Determine the [x, y] coordinate at the center of the cell enclosing the given text.  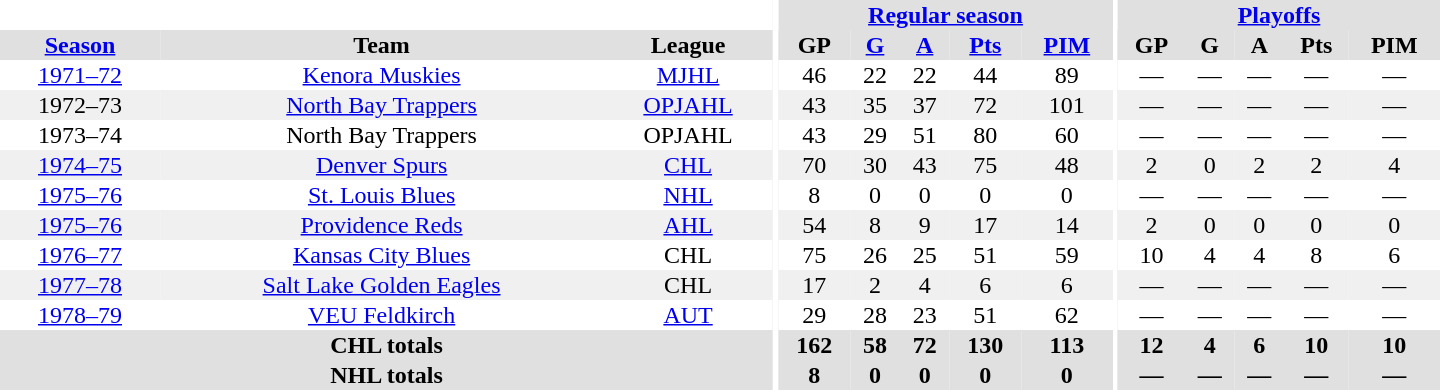
Regular season [945, 15]
28 [875, 315]
1976–77 [80, 255]
101 [1066, 105]
26 [875, 255]
Denver Spurs [382, 165]
1978–79 [80, 315]
NHL [688, 195]
1977–78 [80, 285]
30 [875, 165]
80 [985, 135]
58 [875, 345]
Kenora Muskies [382, 75]
Providence Reds [382, 225]
Kansas City Blues [382, 255]
Playoffs [1279, 15]
130 [985, 345]
NHL totals [386, 375]
62 [1066, 315]
VEU Feldkirch [382, 315]
St. Louis Blues [382, 195]
25 [925, 255]
MJHL [688, 75]
Season [80, 45]
37 [925, 105]
1974–75 [80, 165]
60 [1066, 135]
59 [1066, 255]
CHL totals [386, 345]
AHL [688, 225]
1973–74 [80, 135]
89 [1066, 75]
14 [1066, 225]
League [688, 45]
48 [1066, 165]
54 [814, 225]
AUT [688, 315]
23 [925, 315]
70 [814, 165]
35 [875, 105]
Team [382, 45]
1971–72 [80, 75]
9 [925, 225]
162 [814, 345]
46 [814, 75]
113 [1066, 345]
12 [1152, 345]
1972–73 [80, 105]
44 [985, 75]
Salt Lake Golden Eagles [382, 285]
